Return [X, Y] of the center of cell containing provided text 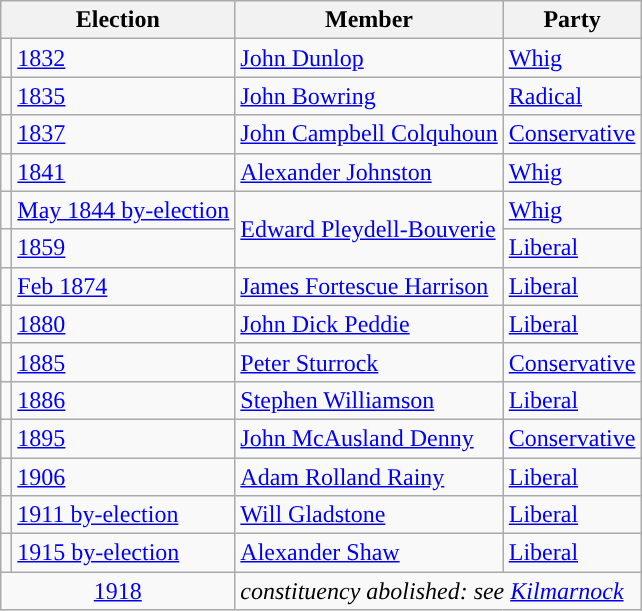
Alexander Shaw [369, 553]
Party [572, 20]
constituency abolished: see Kilmarnock [438, 591]
1886 [124, 400]
Radical [572, 96]
Edward Pleydell-Bouverie [369, 229]
John McAusland Denny [369, 438]
1906 [124, 477]
1885 [124, 362]
Peter Sturrock [369, 362]
John Campbell Colquhoun [369, 134]
Feb 1874 [124, 286]
1832 [124, 58]
Stephen Williamson [369, 400]
John Dunlop [369, 58]
1841 [124, 172]
1918 [118, 591]
1880 [124, 324]
1835 [124, 96]
Will Gladstone [369, 515]
1859 [124, 248]
May 1844 by-election [124, 210]
John Bowring [369, 96]
1895 [124, 438]
Member [369, 20]
1911 by-election [124, 515]
1915 by-election [124, 553]
Alexander Johnston [369, 172]
John Dick Peddie [369, 324]
1837 [124, 134]
James Fortescue Harrison [369, 286]
Election [118, 20]
Adam Rolland Rainy [369, 477]
